Provide the [x, y] coordinate of the cell's center where the given text is located.  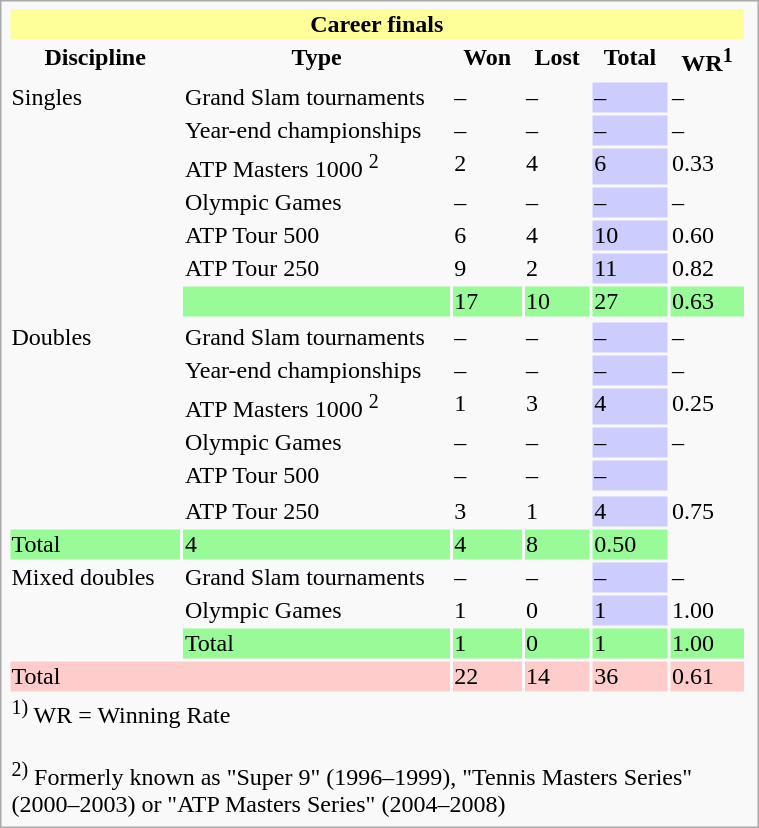
14 [558, 677]
Discipline [95, 60]
0.61 [706, 677]
22 [488, 677]
Career finals [377, 24]
9 [488, 268]
11 [630, 268]
Won [488, 60]
0.25 [706, 406]
0.60 [706, 235]
Mixed doubles [95, 611]
Lost [558, 60]
Singles [95, 199]
Type [316, 60]
27 [630, 301]
0.33 [706, 166]
17 [488, 301]
36 [630, 677]
0.50 [630, 545]
0.63 [706, 301]
1) WR = Winning Rate2) Formerly known as "Super 9" (1996–1999), "Tennis Masters Series" (2000–2003) or "ATP Masters Series" (2004–2008) [377, 757]
8 [558, 545]
0.82 [706, 268]
WR1 [706, 60]
0.75 [706, 512]
Doubles [95, 424]
